Find where the given text appears and provide that cell's center as [X, Y] coordinate. 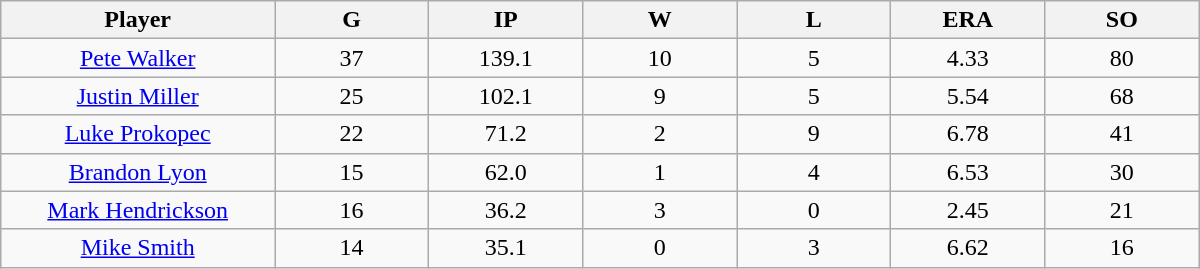
10 [660, 58]
25 [352, 96]
ERA [968, 20]
6.78 [968, 134]
G [352, 20]
139.1 [506, 58]
30 [1122, 172]
4.33 [968, 58]
71.2 [506, 134]
Mark Hendrickson [138, 210]
Brandon Lyon [138, 172]
L [814, 20]
Pete Walker [138, 58]
2.45 [968, 210]
80 [1122, 58]
Player [138, 20]
W [660, 20]
68 [1122, 96]
15 [352, 172]
Luke Prokopec [138, 134]
1 [660, 172]
Mike Smith [138, 248]
5.54 [968, 96]
41 [1122, 134]
22 [352, 134]
102.1 [506, 96]
6.53 [968, 172]
6.62 [968, 248]
21 [1122, 210]
35.1 [506, 248]
14 [352, 248]
SO [1122, 20]
37 [352, 58]
36.2 [506, 210]
2 [660, 134]
IP [506, 20]
Justin Miller [138, 96]
62.0 [506, 172]
4 [814, 172]
